Output the [X, Y] coordinate of the center of the cell containing the given text.  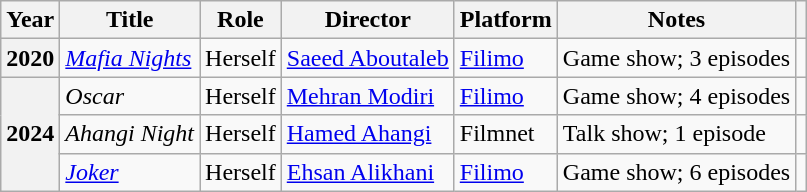
Game show; 4 episodes [676, 96]
2024 [30, 134]
Hamed Ahangi [368, 134]
Ahangi Night [130, 134]
2020 [30, 58]
Title [130, 20]
Game show; 3 episodes [676, 58]
Role [241, 20]
Platform [506, 20]
Mafia Nights [130, 58]
Saeed Aboutaleb [368, 58]
Year [30, 20]
Director [368, 20]
Joker [130, 172]
Mehran Modiri [368, 96]
Filmnet [506, 134]
Oscar [130, 96]
Game show; 6 episodes [676, 172]
Talk show; 1 episode [676, 134]
Notes [676, 20]
Ehsan Alikhani [368, 172]
